Search for the cell housing the specified text and yield its (x, y) center coordinate. 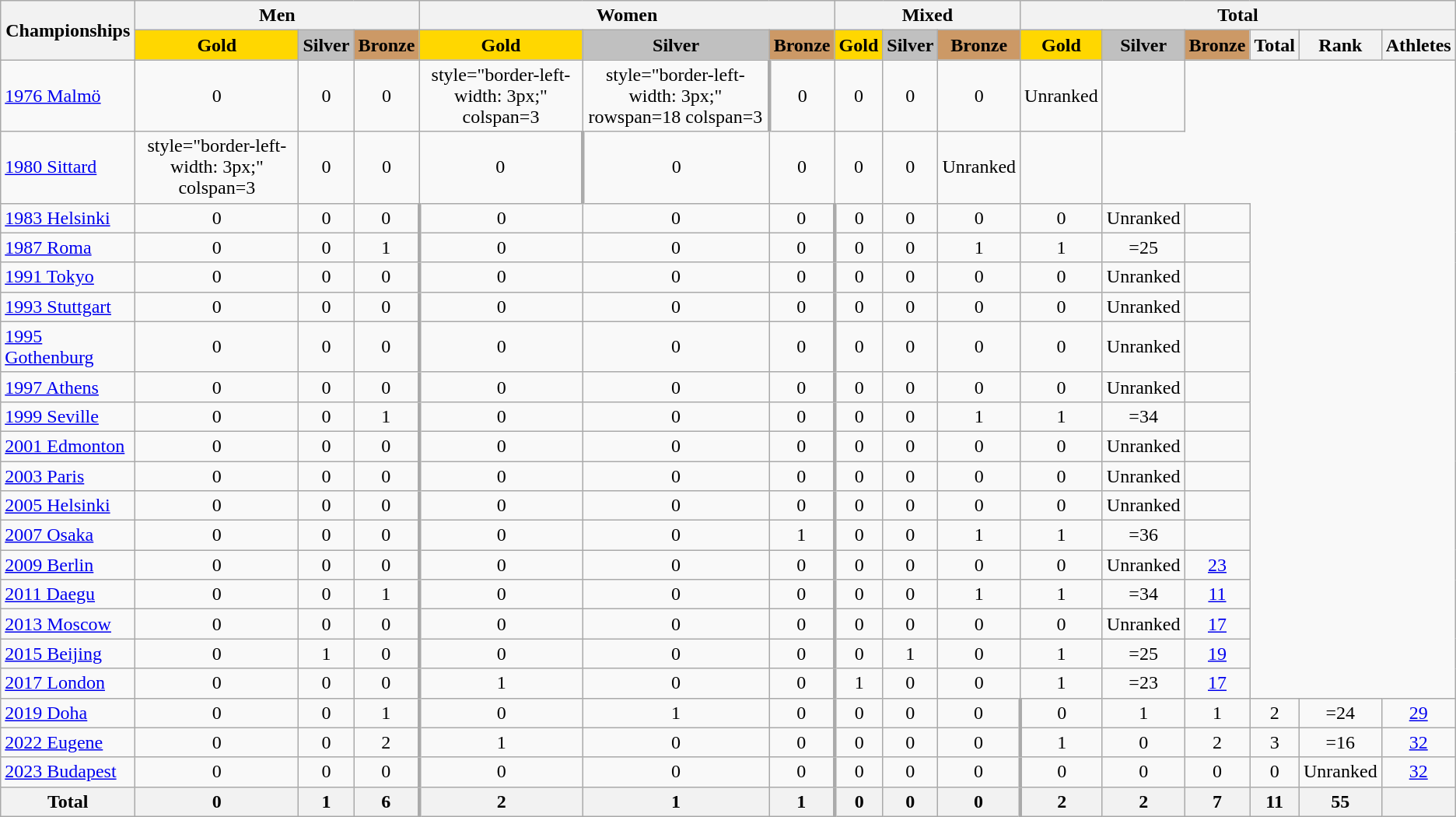
7 (1217, 801)
2023 Budapest (68, 772)
=16 (1340, 742)
Mixed (927, 16)
2003 Paris (68, 475)
1997 Athens (68, 387)
Rank (1340, 45)
19 (1217, 654)
2017 London (68, 683)
55 (1340, 801)
6 (387, 801)
Women (627, 16)
1976 Malmö (68, 96)
1980 Sittard (68, 167)
Men (277, 16)
3 (1275, 742)
2001 Edmonton (68, 446)
1999 Seville (68, 416)
1995 Gothenburg (68, 347)
1987 Roma (68, 247)
=36 (1143, 535)
2015 Beijing (68, 654)
1983 Helsinki (68, 218)
2019 Doha (68, 713)
style="border-left-width: 3px;" rowspan=18 colspan=3 (676, 96)
2005 Helsinki (68, 506)
Athletes (1419, 45)
2013 Moscow (68, 624)
1993 Stuttgart (68, 307)
29 (1419, 713)
2022 Eugene (68, 742)
=23 (1143, 683)
2011 Daegu (68, 594)
=24 (1340, 713)
Championships (68, 30)
2007 Osaka (68, 535)
1991 Tokyo (68, 277)
2009 Berlin (68, 565)
23 (1217, 565)
